For the text-containing cell, return its midpoint in (x, y) coordinate format. 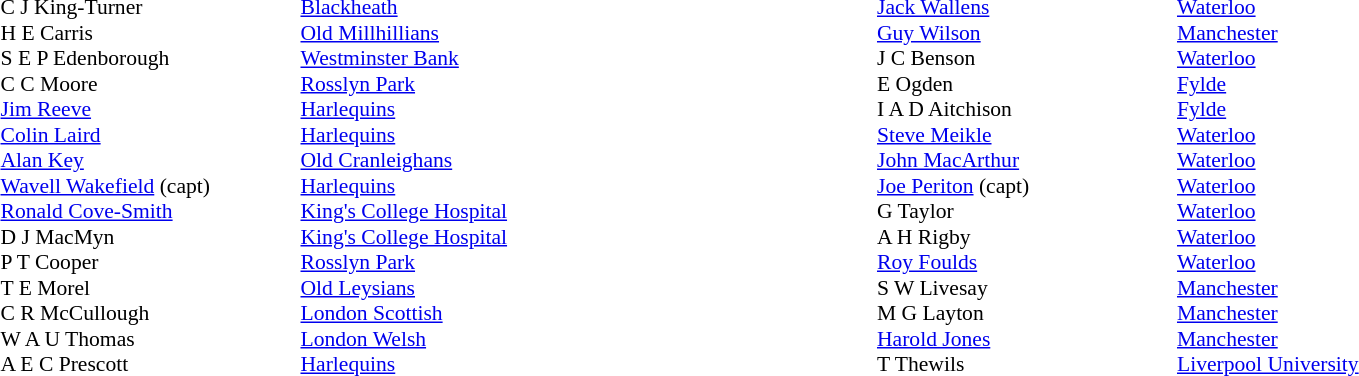
Alan Key (150, 161)
Old Millhillians (404, 33)
D J MacMyn (150, 237)
London Scottish (404, 313)
Jim Reeve (150, 109)
I A D Aitchison (1027, 109)
Ronald Cove-Smith (150, 211)
M G Layton (1027, 313)
Harold Jones (1027, 339)
Wavell Wakefield (capt) (150, 186)
W A U Thomas (150, 339)
Westminster Bank (404, 59)
C C Moore (150, 84)
Colin Laird (150, 135)
G Taylor (1027, 211)
P T Cooper (150, 263)
C R McCullough (150, 313)
Old Cranleighans (404, 161)
H E Carris (150, 33)
Old Leysians (404, 288)
S W Livesay (1027, 288)
E Ogden (1027, 84)
Steve Meikle (1027, 135)
S E P Edenborough (150, 59)
J C Benson (1027, 59)
Guy Wilson (1027, 33)
Roy Foulds (1027, 263)
London Welsh (404, 339)
T E Morel (150, 288)
Joe Periton (capt) (1027, 186)
John MacArthur (1027, 161)
A H Rigby (1027, 237)
